Capture the cell that displays the provided text and extract its (x, y) central coordinate. 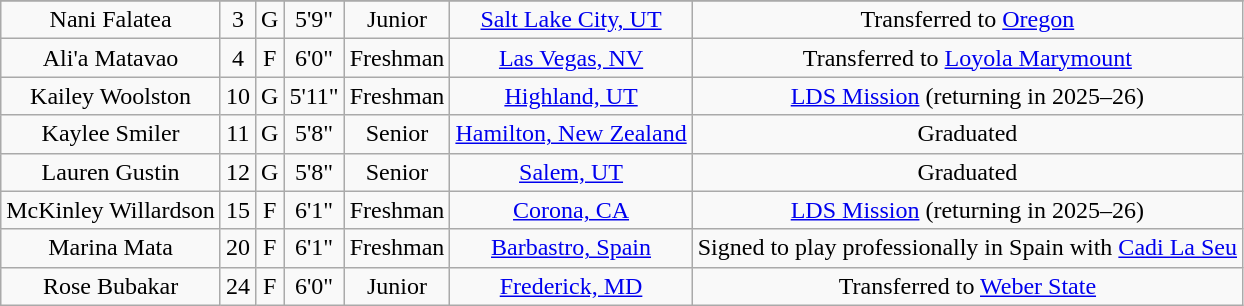
Kaylee Smiler (111, 134)
4 (238, 58)
11 (238, 134)
3 (238, 20)
12 (238, 172)
Lauren Gustin (111, 172)
Rose Bubakar (111, 286)
10 (238, 96)
Corona, CA (571, 210)
15 (238, 210)
Frederick, MD (571, 286)
Highland, UT (571, 96)
Transferred to Weber State (967, 286)
Salt Lake City, UT (571, 20)
5'9" (314, 20)
Salem, UT (571, 172)
Kailey Woolston (111, 96)
Transferred to Loyola Marymount (967, 58)
20 (238, 248)
Signed to play professionally in Spain with Cadi La Seu (967, 248)
Ali'a Matavao (111, 58)
Barbastro, Spain (571, 248)
Hamilton, New Zealand (571, 134)
24 (238, 286)
5'11" (314, 96)
Las Vegas, NV (571, 58)
McKinley Willardson (111, 210)
Nani Falatea (111, 20)
Transferred to Oregon (967, 20)
Marina Mata (111, 248)
